Scan for the cell matching the given text and deliver its [X, Y] coordinate at center. 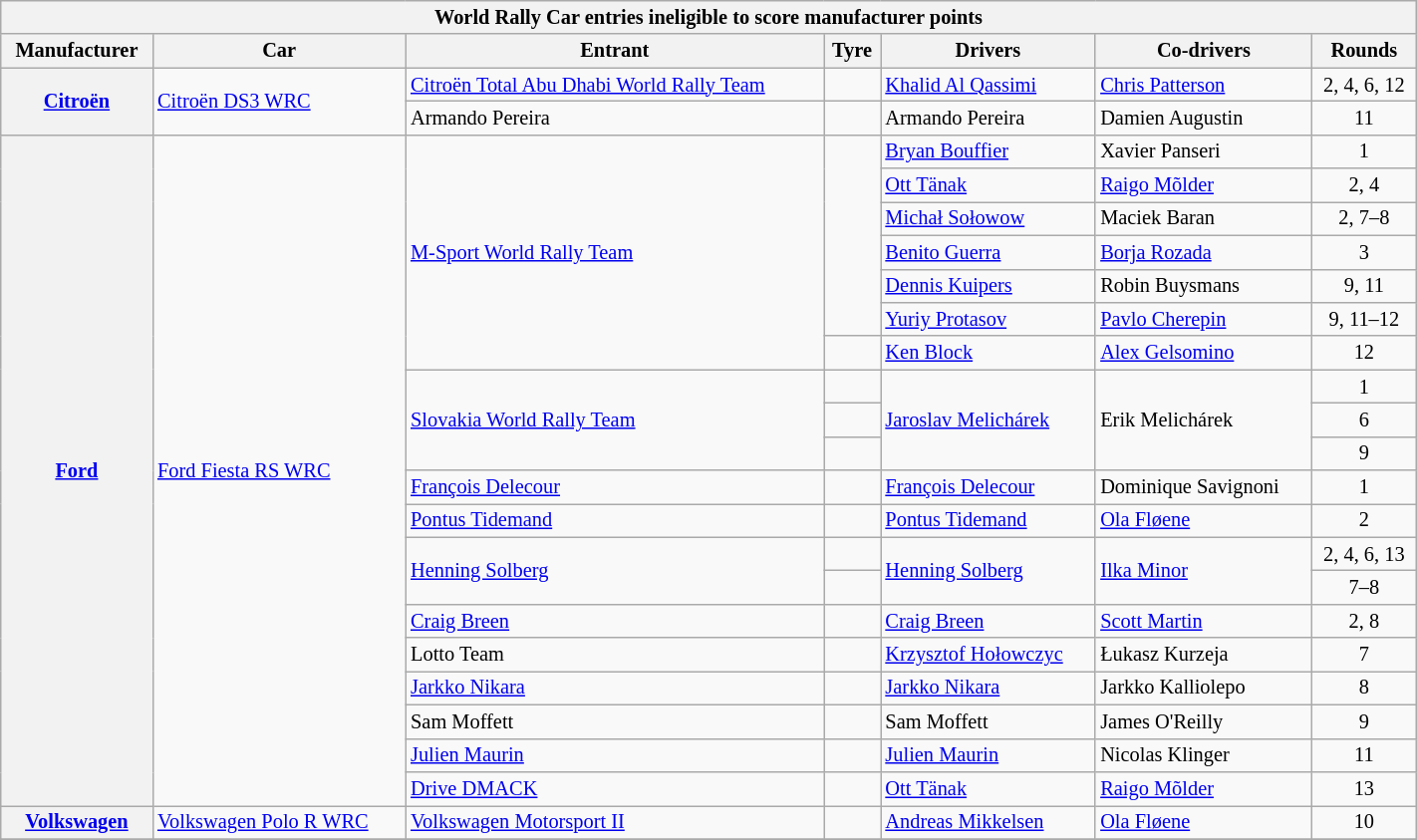
Tyre [851, 51]
Erik Melichárek [1204, 420]
World Rally Car entries ineligible to score manufacturer points [708, 17]
Bryan Bouffier [989, 151]
James O'Reilly [1204, 721]
Rounds [1363, 51]
Yuriy Protasov [989, 319]
12 [1363, 353]
M-Sport World Rally Team [614, 252]
Lotto Team [614, 655]
13 [1363, 788]
Dennis Kuipers [989, 286]
Manufacturer [77, 51]
9, 11–12 [1363, 319]
Drive DMACK [614, 788]
Jarkko Kalliolepo [1204, 688]
Andreas Mikkelsen [989, 822]
Damien Augustin [1204, 118]
2 [1363, 520]
Citroën [77, 102]
Borja Rozada [1204, 252]
9, 11 [1363, 286]
8 [1363, 688]
Robin Buysmans [1204, 286]
Chris Patterson [1204, 85]
Drivers [989, 51]
2, 4, 6, 13 [1363, 554]
Volkswagen [77, 822]
Ilka Minor [1204, 570]
Car [279, 51]
Pavlo Cherepin [1204, 319]
Citroën DS3 WRC [279, 102]
Maciek Baran [1204, 218]
Jaroslav Melichárek [989, 420]
Entrant [614, 51]
2, 4, 6, 12 [1363, 85]
Ford [77, 470]
2, 7–8 [1363, 218]
Ken Block [989, 353]
Benito Guerra [989, 252]
Alex Gelsomino [1204, 353]
Volkswagen Polo R WRC [279, 822]
Nicolas Klinger [1204, 755]
2, 8 [1363, 621]
3 [1363, 252]
Slovakia World Rally Team [614, 420]
Ford Fiesta RS WRC [279, 470]
Michał Sołowow [989, 218]
Xavier Panseri [1204, 151]
Citroën Total Abu Dhabi World Rally Team [614, 85]
2, 4 [1363, 185]
Dominique Savignoni [1204, 487]
7 [1363, 655]
6 [1363, 420]
Khalid Al Qassimi [989, 85]
Łukasz Kurzeja [1204, 655]
Co-drivers [1204, 51]
7–8 [1363, 587]
Krzysztof Hołowczyc [989, 655]
Volkswagen Motorsport II [614, 822]
10 [1363, 822]
Scott Martin [1204, 621]
